Return [X, Y] of the center of cell containing provided text 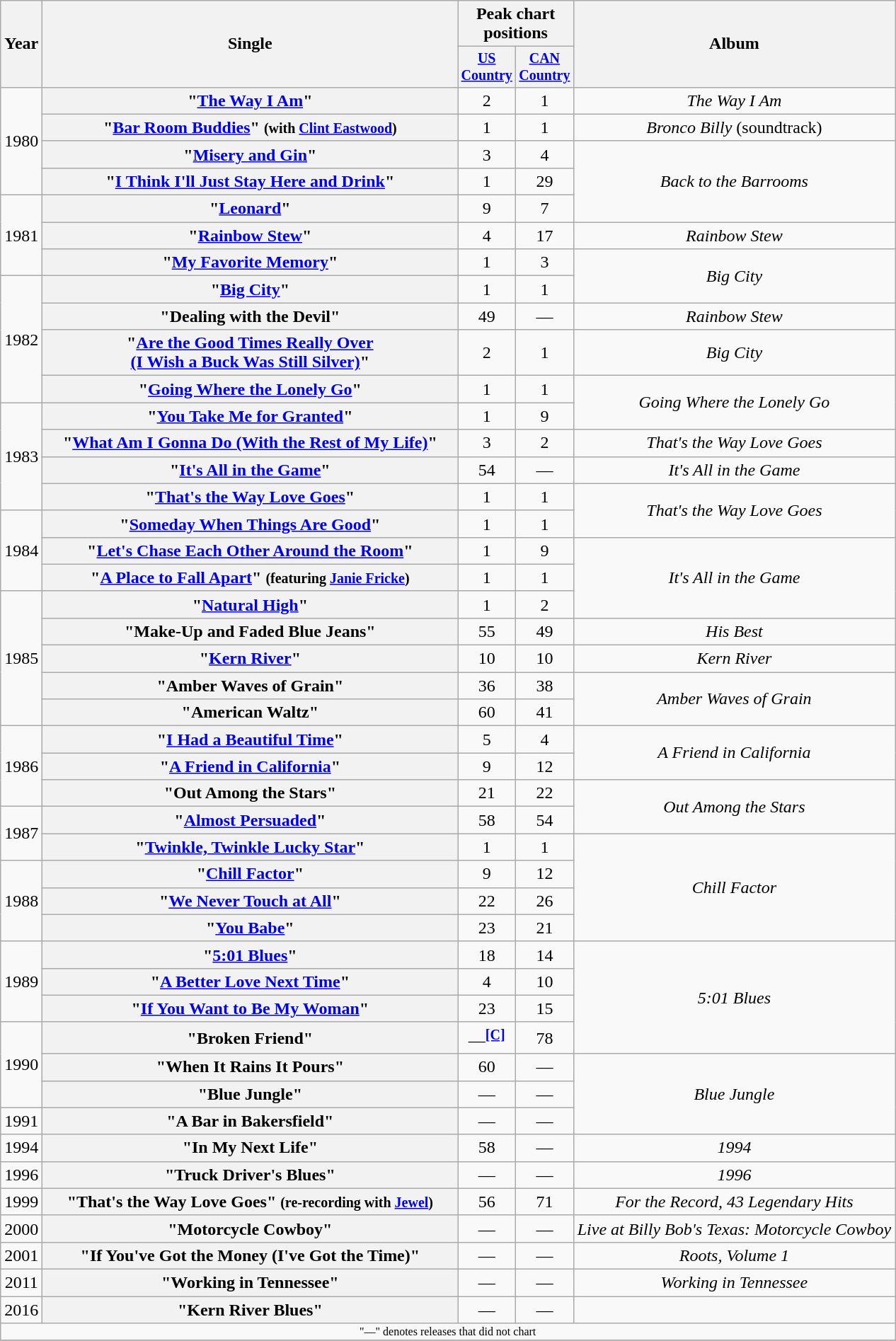
78 [545, 1037]
"If You've Got the Money (I've Got the Time)" [251, 1255]
36 [487, 686]
"If You Want to Be My Woman" [251, 1008]
"Out Among the Stars" [251, 793]
1980 [21, 141]
"Going Where the Lonely Go" [251, 389]
Single [251, 44]
"5:01 Blues" [251, 955]
"That's the Way Love Goes" (re-recording with Jewel) [251, 1202]
US Country [487, 67]
56 [487, 1202]
Out Among the Stars [734, 807]
"Big City" [251, 289]
"Let's Chase Each Other Around the Room" [251, 551]
5:01 Blues [734, 998]
Peak chartpositions [515, 24]
"Rainbow Stew" [251, 236]
"Someday When Things Are Good" [251, 524]
For the Record, 43 Legendary Hits [734, 1202]
"What Am I Gonna Do (With the Rest of My Life)" [251, 443]
"Leonard" [251, 209]
"Twinkle, Twinkle Lucky Star" [251, 847]
1989 [21, 982]
Album [734, 44]
"Motorcycle Cowboy" [251, 1228]
"Dealing with the Devil" [251, 316]
"A Better Love Next Time" [251, 982]
"Broken Friend" [251, 1037]
"Chill Factor" [251, 874]
His Best [734, 631]
1991 [21, 1121]
"You Babe" [251, 928]
71 [545, 1202]
"Are the Good Times Really Over(I Wish a Buck Was Still Silver)" [251, 352]
"Natural High" [251, 604]
"Almost Persuaded" [251, 820]
1985 [21, 658]
"Kern River" [251, 659]
Kern River [734, 659]
"My Favorite Memory" [251, 263]
"Amber Waves of Grain" [251, 686]
"Blue Jungle" [251, 1094]
"That's the Way Love Goes" [251, 497]
1986 [21, 766]
"A Bar in Bakersfield" [251, 1121]
1988 [21, 901]
"Kern River Blues" [251, 1310]
7 [545, 209]
38 [545, 686]
14 [545, 955]
55 [487, 631]
"Bar Room Buddies" (with Clint Eastwood) [251, 127]
"In My Next Life" [251, 1148]
1982 [21, 340]
Amber Waves of Grain [734, 699]
15 [545, 1008]
"It's All in the Game" [251, 470]
18 [487, 955]
1990 [21, 1064]
"American Waltz" [251, 713]
Year [21, 44]
17 [545, 236]
2001 [21, 1255]
"I Had a Beautiful Time" [251, 739]
Bronco Billy (soundtrack) [734, 127]
41 [545, 713]
"We Never Touch at All" [251, 901]
1987 [21, 834]
Live at Billy Bob's Texas: Motorcycle Cowboy [734, 1228]
29 [545, 181]
A Friend in California [734, 753]
2000 [21, 1228]
Going Where the Lonely Go [734, 403]
1981 [21, 236]
2011 [21, 1282]
"Truck Driver's Blues" [251, 1175]
"I Think I'll Just Stay Here and Drink" [251, 181]
26 [545, 901]
1999 [21, 1202]
"Misery and Gin" [251, 154]
"Working in Tennessee" [251, 1282]
"A Friend in California" [251, 766]
Chill Factor [734, 887]
Back to the Barrooms [734, 181]
"Make-Up and Faded Blue Jeans" [251, 631]
5 [487, 739]
Blue Jungle [734, 1094]
The Way I Am [734, 100]
"A Place to Fall Apart" (featuring Janie Fricke) [251, 577]
"—" denotes releases that did not chart [448, 1332]
Working in Tennessee [734, 1282]
2016 [21, 1310]
Roots, Volume 1 [734, 1255]
"When It Rains It Pours" [251, 1067]
"You Take Me for Granted" [251, 416]
CAN Country [545, 67]
"The Way I Am" [251, 100]
1983 [21, 456]
1984 [21, 551]
—[C] [487, 1037]
